Determine the (X, Y) coordinate at the center of the cell enclosing the given text.  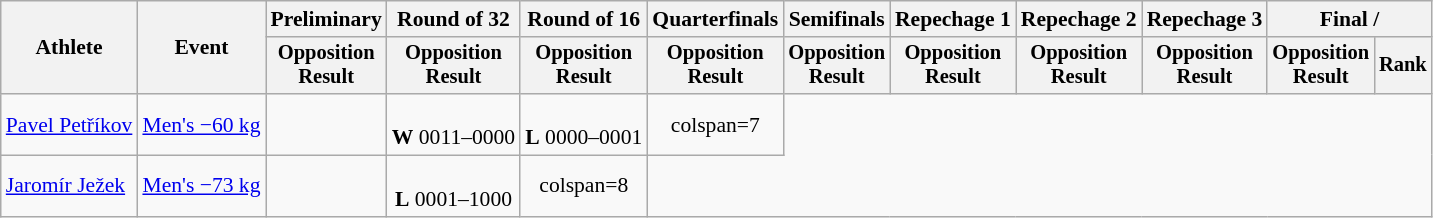
Rank (1403, 66)
Round of 32 (454, 19)
Men's −73 kg (201, 186)
L 0000–0001 (584, 124)
Jaromír Ježek (70, 186)
Final / (1349, 19)
Round of 16 (584, 19)
Quarterfinals (715, 19)
Men's −60 kg (201, 124)
colspan=7 (715, 124)
Preliminary (326, 19)
Repechage 3 (1205, 19)
Repechage 2 (1079, 19)
Repechage 1 (953, 19)
Event (201, 48)
L 0001–1000 (454, 186)
colspan=8 (584, 186)
Semifinals (836, 19)
W 0011–0000 (454, 124)
Athlete (70, 48)
Pavel Petříkov (70, 124)
